Extract the (x, y) coordinate from the center of the cell holding the provided text.  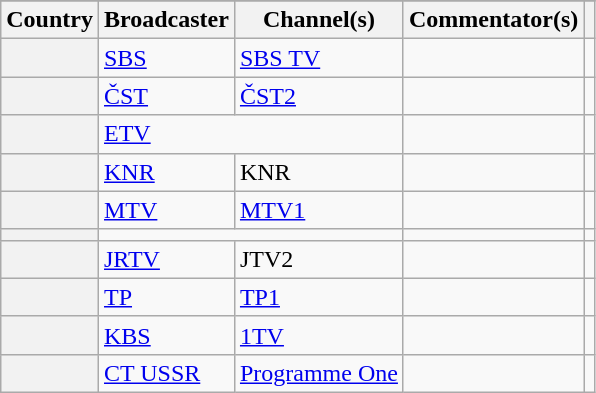
Commentator(s) (493, 20)
CT USSR (166, 373)
TP1 (318, 297)
SBS TV (318, 58)
MTV (166, 210)
JRTV (166, 259)
Country (50, 20)
ČST (166, 96)
MTV1 (318, 210)
Programme One (318, 373)
Broadcaster (166, 20)
JTV2 (318, 259)
Channel(s) (318, 20)
SBS (166, 58)
ETV (250, 134)
TP (166, 297)
ČST2 (318, 96)
KBS (166, 335)
1TV (318, 335)
